Find where the given text appears and provide that cell's center as [X, Y] coordinate. 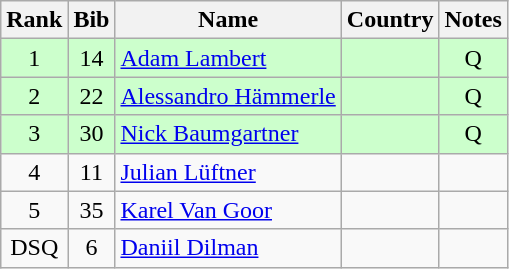
22 [92, 96]
Adam Lambert [228, 58]
14 [92, 58]
Rank [34, 20]
35 [92, 210]
5 [34, 210]
1 [34, 58]
6 [92, 248]
Alessandro Hämmerle [228, 96]
Nick Baumgartner [228, 134]
Daniil Dilman [228, 248]
Bib [92, 20]
Notes [473, 20]
4 [34, 172]
Karel Van Goor [228, 210]
3 [34, 134]
11 [92, 172]
Julian Lüftner [228, 172]
Country [390, 20]
DSQ [34, 248]
Name [228, 20]
2 [34, 96]
30 [92, 134]
